Provide the [x, y] coordinate of the cell's center where the given text is located.  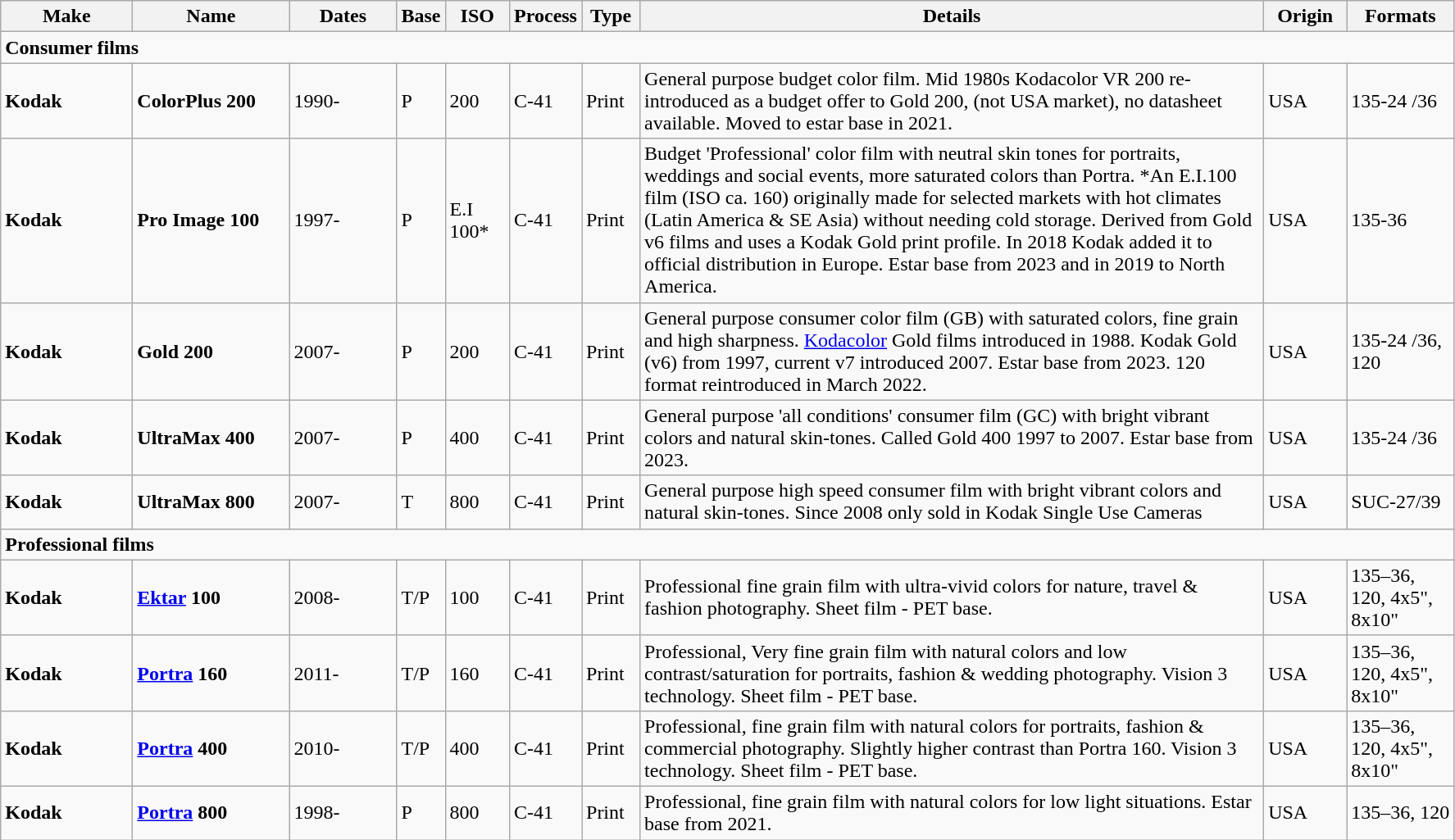
Name [211, 16]
Type [612, 16]
Consumer films [728, 48]
2011- [343, 673]
Portra 800 [211, 813]
135-24 /36, 120 [1400, 351]
Professional, fine grain film with natural colors for low light situations. Estar base from 2021. [953, 813]
Portra 160 [211, 673]
1998- [343, 813]
Professional films [728, 544]
Pro Image 100 [211, 220]
1990- [343, 101]
ColorPlus 200 [211, 101]
UltraMax 400 [211, 438]
Make [67, 16]
Base [421, 16]
UltraMax 800 [211, 502]
Gold 200 [211, 351]
100 [477, 597]
160 [477, 673]
Dates [343, 16]
General purpose high speed consumer film with bright vibrant colors and natural skin-tones. Since 2008 only sold in Kodak Single Use Cameras [953, 502]
135–36, 120 [1400, 813]
Process [546, 16]
ISO [477, 16]
SUC-27/39 [1400, 502]
Professional fine grain film with ultra-vivid colors for nature, travel & fashion photography. Sheet film - PET base. [953, 597]
T [421, 502]
Formats [1400, 16]
Origin [1305, 16]
1997- [343, 220]
2008- [343, 597]
135-36 [1400, 220]
E.I 100* [477, 220]
Portra 400 [211, 748]
Details [953, 16]
2010- [343, 748]
Ektar 100 [211, 597]
